Scan for the cell matching the given text and deliver its [x, y] coordinate at center. 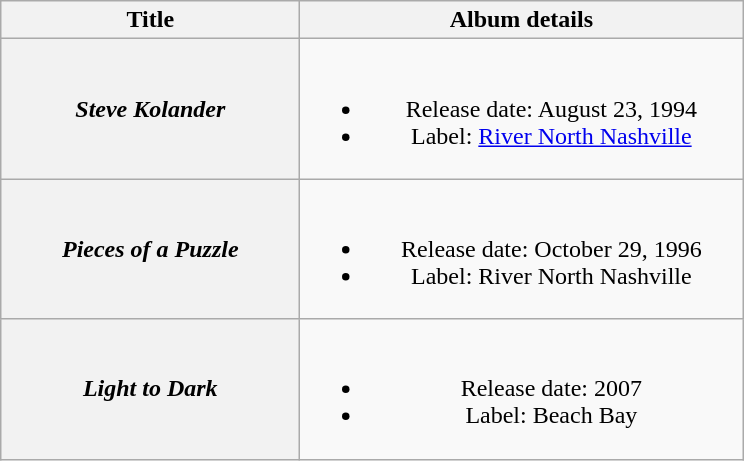
Light to Dark [150, 389]
Release date: October 29, 1996Label: River North Nashville [522, 249]
Release date: August 23, 1994Label: River North Nashville [522, 109]
Title [150, 20]
Release date: 2007Label: Beach Bay [522, 389]
Album details [522, 20]
Pieces of a Puzzle [150, 249]
Steve Kolander [150, 109]
